From the cell containing the given text, extract its center point as [X, Y] coordinate. 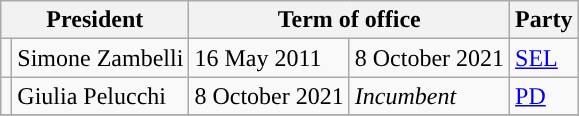
Incumbent [429, 96]
Simone Zambelli [100, 58]
President [95, 20]
Term of office [350, 20]
SEL [544, 58]
PD [544, 96]
Giulia Pelucchi [100, 96]
16 May 2011 [269, 58]
Party [544, 20]
